Provide the (X, Y) coordinate of the cell's center where the given text is located.  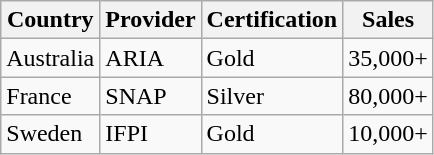
Country (50, 20)
IFPI (150, 134)
35,000+ (388, 58)
Silver (272, 96)
Certification (272, 20)
Sweden (50, 134)
10,000+ (388, 134)
SNAP (150, 96)
Australia (50, 58)
80,000+ (388, 96)
Provider (150, 20)
Sales (388, 20)
ARIA (150, 58)
France (50, 96)
